Scan for the cell matching the given text and deliver its (X, Y) coordinate at center. 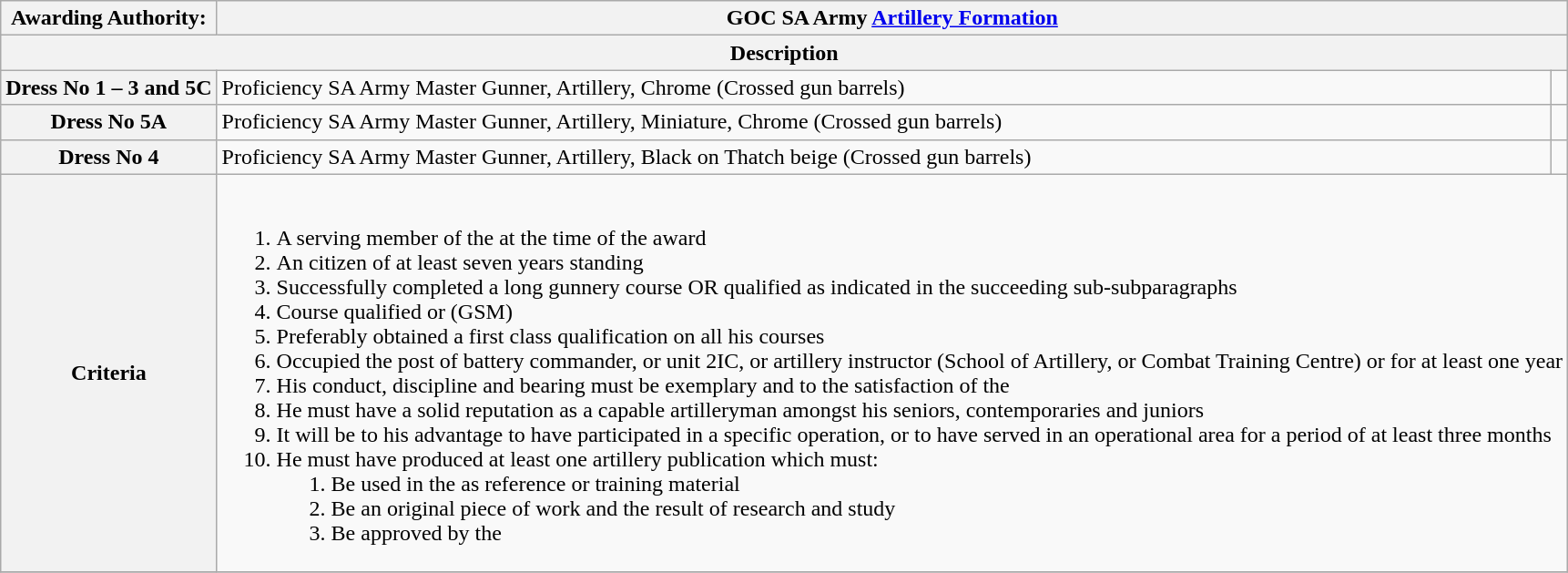
Criteria (109, 373)
Proficiency SA Army Master Gunner, Artillery, Chrome (Crossed gun barrels) (884, 87)
GOC SA Army Artillery Formation (892, 18)
Dress No 4 (109, 157)
Dress No 5A (109, 122)
Proficiency SA Army Master Gunner, Artillery, Black on Thatch beige (Crossed gun barrels) (884, 157)
Dress No 1 – 3 and 5C (109, 87)
Description (785, 53)
Awarding Authority: (109, 18)
Proficiency SA Army Master Gunner, Artillery, Miniature, Chrome (Crossed gun barrels) (884, 122)
